Locate the cell with the specified text and output its [x, y] center coordinate. 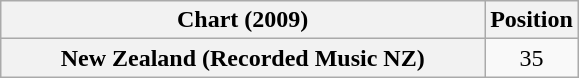
35 [532, 58]
New Zealand (Recorded Music NZ) [243, 58]
Chart (2009) [243, 20]
Position [532, 20]
